From the cell containing the given text, extract its center point as [X, Y] coordinate. 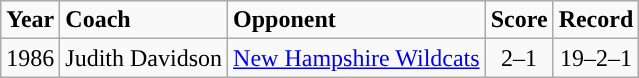
2–1 [519, 58]
Year [30, 20]
New Hampshire Wildcats [357, 58]
Opponent [357, 20]
Coach [144, 20]
1986 [30, 58]
Judith Davidson [144, 58]
Score [519, 20]
19–2–1 [596, 58]
Record [596, 20]
